Search for the cell housing the specified text and yield its (X, Y) center coordinate. 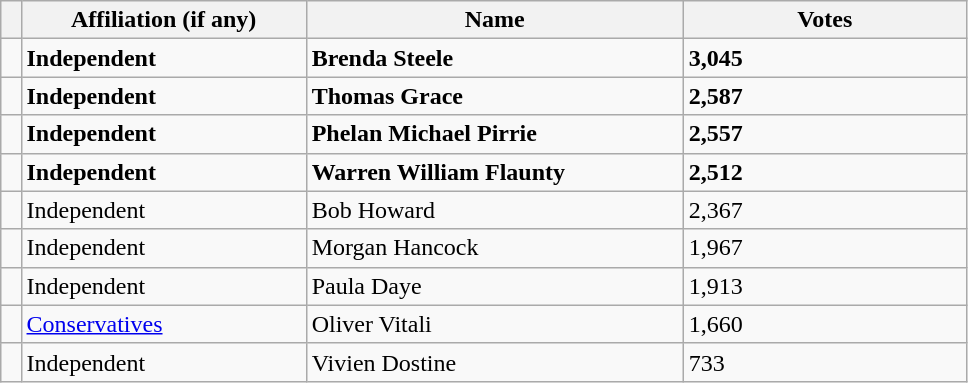
Brenda Steele (494, 58)
Affiliation (if any) (164, 20)
Conservatives (164, 324)
Paula Daye (494, 286)
Oliver Vitali (494, 324)
1,660 (824, 324)
Name (494, 20)
3,045 (824, 58)
Phelan Michael Pirrie (494, 134)
2,367 (824, 210)
2,587 (824, 96)
Morgan Hancock (494, 248)
Votes (824, 20)
Vivien Dostine (494, 362)
Bob Howard (494, 210)
Warren William Flaunty (494, 172)
2,557 (824, 134)
733 (824, 362)
2,512 (824, 172)
1,913 (824, 286)
Thomas Grace (494, 96)
1,967 (824, 248)
